For the text-containing cell, return its midpoint in (X, Y) coordinate format. 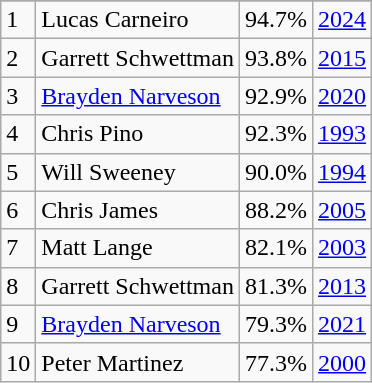
4 (18, 134)
Matt Lange (138, 248)
9 (18, 324)
Peter Martinez (138, 362)
82.1% (276, 248)
1993 (342, 134)
3 (18, 96)
8 (18, 286)
7 (18, 248)
6 (18, 210)
2020 (342, 96)
2000 (342, 362)
93.8% (276, 58)
94.7% (276, 20)
2 (18, 58)
1994 (342, 172)
Will Sweeney (138, 172)
92.9% (276, 96)
Lucas Carneiro (138, 20)
81.3% (276, 286)
5 (18, 172)
2024 (342, 20)
79.3% (276, 324)
Chris Pino (138, 134)
10 (18, 362)
2003 (342, 248)
2013 (342, 286)
88.2% (276, 210)
2021 (342, 324)
Chris James (138, 210)
2005 (342, 210)
92.3% (276, 134)
2015 (342, 58)
1 (18, 20)
77.3% (276, 362)
90.0% (276, 172)
